Return (X, Y) of the center of cell containing provided text 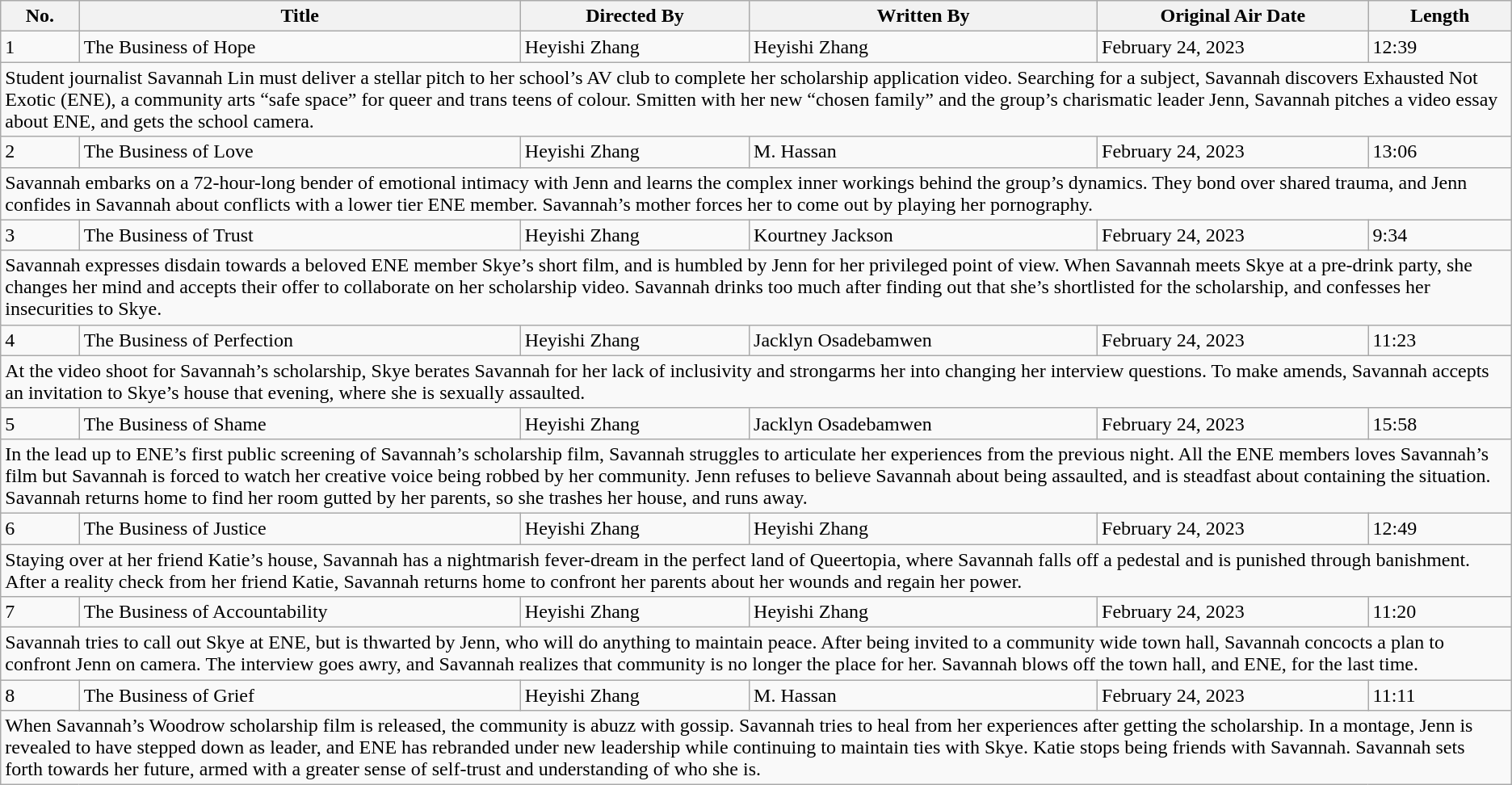
The Business of Love (300, 152)
1 (40, 47)
Written By (924, 16)
6 (40, 528)
Kourtney Jackson (924, 235)
The Business of Perfection (300, 340)
Title (300, 16)
5 (40, 423)
15:58 (1439, 423)
13:06 (1439, 152)
Original Air Date (1233, 16)
12:49 (1439, 528)
11:20 (1439, 612)
11:23 (1439, 340)
Length (1439, 16)
9:34 (1439, 235)
The Business of Hope (300, 47)
2 (40, 152)
4 (40, 340)
12:39 (1439, 47)
The Business of Justice (300, 528)
The Business of Grief (300, 695)
Directed By (635, 16)
No. (40, 16)
The Business of Trust (300, 235)
7 (40, 612)
3 (40, 235)
8 (40, 695)
The Business of Shame (300, 423)
11:11 (1439, 695)
The Business of Accountability (300, 612)
